For the text-containing cell, return its midpoint in (X, Y) coordinate format. 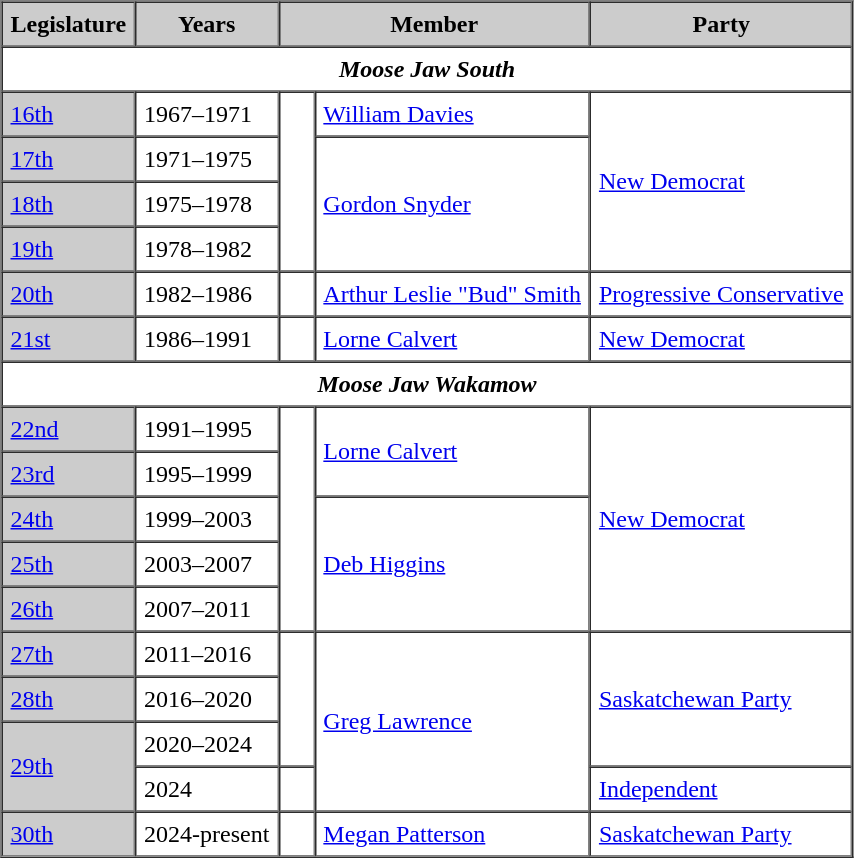
Progressive Conservative (722, 294)
1971–1975 (206, 158)
2011–2016 (206, 654)
William Davies (452, 114)
Greg Lawrence (452, 722)
30th (69, 834)
Moose Jaw South (428, 68)
1975–1978 (206, 204)
22nd (69, 428)
27th (69, 654)
Legislature (69, 24)
16th (69, 114)
21st (69, 338)
1978–1982 (206, 248)
1991–1995 (206, 428)
Member (434, 24)
2007–2011 (206, 608)
20th (69, 294)
Independent (722, 788)
Deb Higgins (452, 564)
2020–2024 (206, 744)
1986–1991 (206, 338)
26th (69, 608)
1999–2003 (206, 518)
Moose Jaw Wakamow (428, 384)
2024 (206, 788)
Party (722, 24)
23rd (69, 474)
19th (69, 248)
24th (69, 518)
25th (69, 564)
1982–1986 (206, 294)
17th (69, 158)
1995–1999 (206, 474)
18th (69, 204)
2024-present (206, 834)
2016–2020 (206, 698)
29th (69, 767)
Megan Patterson (452, 834)
1967–1971 (206, 114)
Gordon Snyder (452, 204)
Arthur Leslie "Bud" Smith (452, 294)
2003–2007 (206, 564)
Years (206, 24)
28th (69, 698)
